Identify which cell holds the provided text, then report its (X, Y) central coordinate. 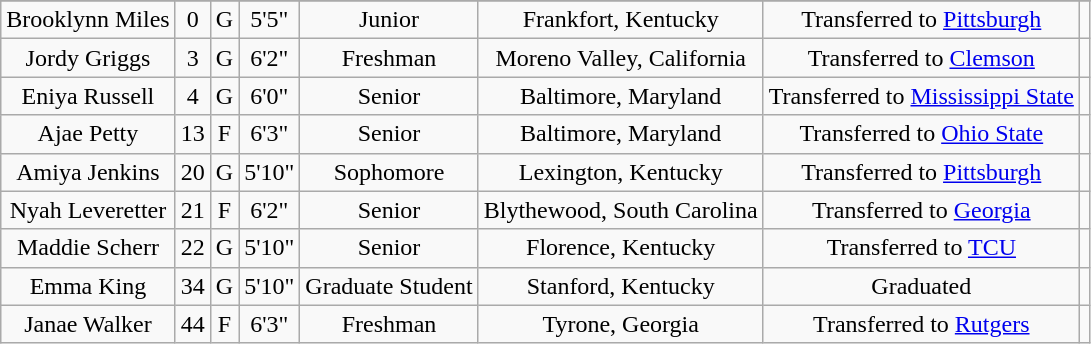
Blythewood, South Carolina (620, 210)
Florence, Kentucky (620, 248)
Stanford, Kentucky (620, 286)
Jordy Griggs (88, 58)
44 (192, 324)
Brooklynn Miles (88, 20)
Graduate Student (389, 286)
Frankfort, Kentucky (620, 20)
34 (192, 286)
Junior (389, 20)
Amiya Jenkins (88, 172)
13 (192, 134)
Eniya Russell (88, 96)
Maddie Scherr (88, 248)
20 (192, 172)
Moreno Valley, California (620, 58)
Transferred to Rutgers (921, 324)
Transferred to Georgia (921, 210)
Lexington, Kentucky (620, 172)
Emma King (88, 286)
Tyrone, Georgia (620, 324)
Transferred to TCU (921, 248)
22 (192, 248)
Sophomore (389, 172)
Graduated (921, 286)
Nyah Leveretter (88, 210)
Transferred to Ohio State (921, 134)
Transferred to Mississippi State (921, 96)
Ajae Petty (88, 134)
5'5" (270, 20)
21 (192, 210)
4 (192, 96)
Transferred to Clemson (921, 58)
0 (192, 20)
6'0" (270, 96)
Janae Walker (88, 324)
3 (192, 58)
